Search for the cell housing the specified text and yield its [x, y] center coordinate. 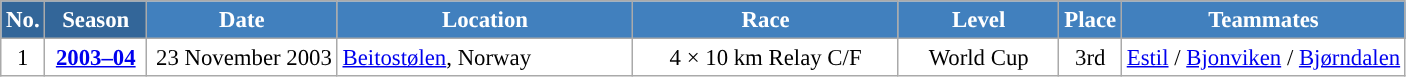
1 [23, 58]
Level [978, 20]
3rd [1090, 58]
Teammates [1263, 20]
4 × 10 km Relay C/F [766, 58]
Season [96, 20]
23 November 2003 [242, 58]
World Cup [978, 58]
Place [1090, 20]
Estil / Bjonviken / Bjørndalen [1263, 58]
Beitostølen, Norway [485, 58]
Race [766, 20]
Date [242, 20]
Location [485, 20]
No. [23, 20]
2003–04 [96, 58]
